Provide the [x, y] coordinate of the cell's center where the given text is located.  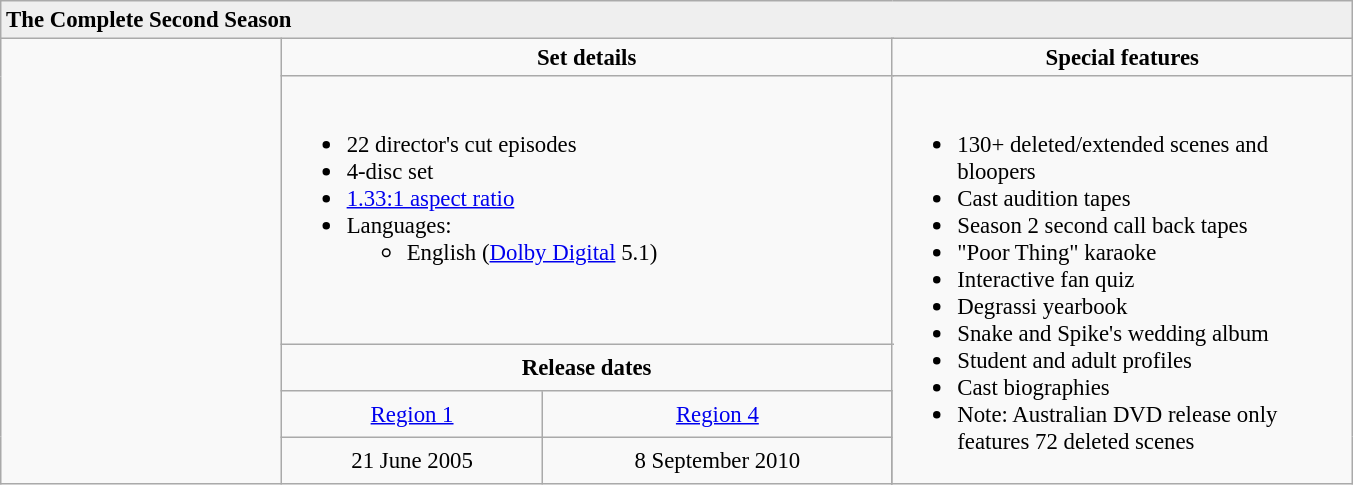
22 director's cut episodes4-disc set1.33:1 aspect ratioLanguages:English (Dolby Digital 5.1) [586, 210]
8 September 2010 [718, 460]
21 June 2005 [412, 460]
Special features [1122, 58]
Set details [586, 58]
Region 4 [718, 414]
Region 1 [412, 414]
The Complete Second Season [677, 20]
Release dates [586, 368]
